Pinpoint the cell where the given text exists, returning its (x, y) midpoint coordinate. 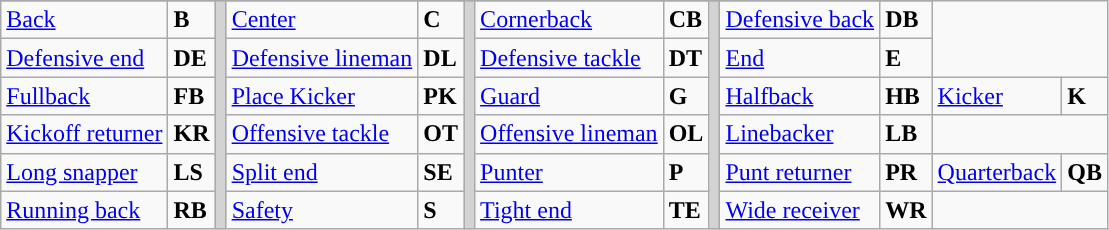
RB (192, 210)
DT (686, 58)
OT (441, 134)
FB (192, 96)
Defensive lineman (322, 58)
Cornerback (570, 20)
Split end (322, 172)
TE (686, 210)
PR (906, 172)
Center (322, 20)
E (906, 58)
Tight end (570, 210)
Defensive tackle (570, 58)
Guard (570, 96)
B (192, 20)
Long snapper (84, 172)
DB (906, 20)
DL (441, 58)
End (800, 58)
CB (686, 20)
G (686, 96)
PK (441, 96)
Defensive end (84, 58)
Running back (84, 210)
S (441, 210)
Punt returner (800, 172)
Kicker (997, 96)
HB (906, 96)
P (686, 172)
Kickoff returner (84, 134)
Punter (570, 172)
DE (192, 58)
Safety (322, 210)
Back (84, 20)
Quarterback (997, 172)
OL (686, 134)
KR (192, 134)
LB (906, 134)
WR (906, 210)
Fullback (84, 96)
Wide receiver (800, 210)
Defensive back (800, 20)
Halfback (800, 96)
Offensive lineman (570, 134)
SE (441, 172)
C (441, 20)
K (1085, 96)
LS (192, 172)
QB (1085, 172)
Linebacker (800, 134)
Offensive tackle (322, 134)
Place Kicker (322, 96)
